Output the [x, y] coordinate of the center of the cell containing the given text.  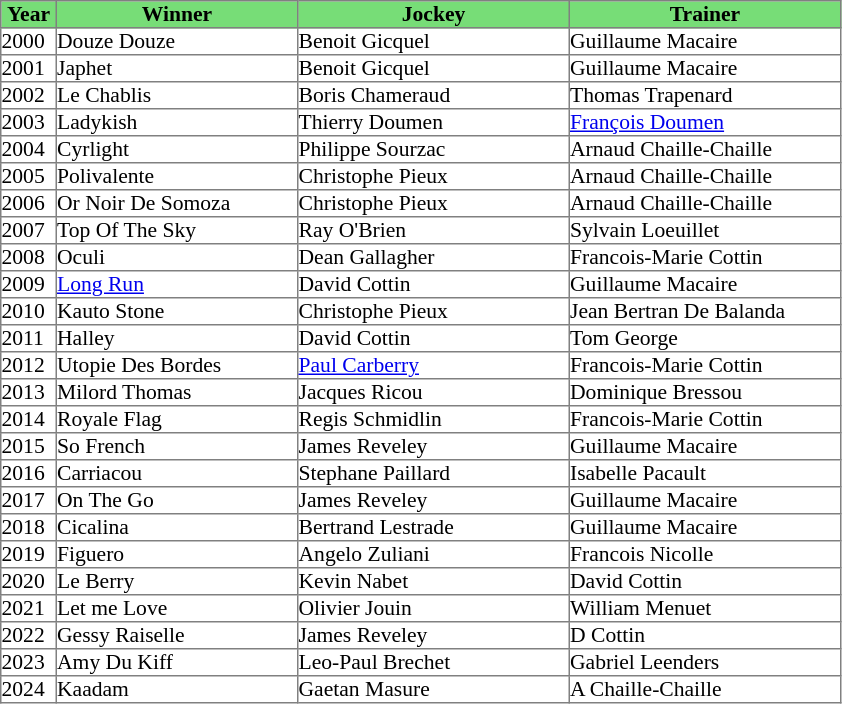
Carriacou [177, 474]
Tom George [705, 338]
Bertrand Lestrade [434, 528]
2017 [29, 500]
2008 [29, 258]
Stephane Paillard [434, 474]
Cicalina [177, 528]
Francois Nicolle [705, 554]
Top Of The Sky [177, 230]
Ladykish [177, 122]
2006 [29, 204]
Gessy Raiselle [177, 636]
Gaetan Masure [434, 690]
Sylvain Loeuillet [705, 230]
Dominique Bressou [705, 392]
Leo-Paul Brechet [434, 662]
François Doumen [705, 122]
Dean Gallagher [434, 258]
Amy Du Kiff [177, 662]
Oculi [177, 258]
2005 [29, 176]
Le Berry [177, 582]
2015 [29, 446]
2009 [29, 284]
Boris Chameraud [434, 96]
Kaadam [177, 690]
William Menuet [705, 608]
Utopie Des Bordes [177, 366]
2000 [29, 42]
Thierry Doumen [434, 122]
2020 [29, 582]
Let me Love [177, 608]
2014 [29, 420]
Cyrlight [177, 150]
2019 [29, 554]
2011 [29, 338]
2001 [29, 68]
Isabelle Pacault [705, 474]
2013 [29, 392]
Milord Thomas [177, 392]
Paul Carberry [434, 366]
2022 [29, 636]
Olivier Jouin [434, 608]
Jacques Ricou [434, 392]
Trainer [705, 14]
2012 [29, 366]
2002 [29, 96]
Figuero [177, 554]
Douze Douze [177, 42]
Regis Schmidlin [434, 420]
2021 [29, 608]
Thomas Trapenard [705, 96]
2004 [29, 150]
D Cottin [705, 636]
2024 [29, 690]
Halley [177, 338]
2018 [29, 528]
2003 [29, 122]
Kevin Nabet [434, 582]
Ray O'Brien [434, 230]
2016 [29, 474]
Royale Flag [177, 420]
Year [29, 14]
2023 [29, 662]
Long Run [177, 284]
Kauto Stone [177, 312]
Or Noir De Somoza [177, 204]
Angelo Zuliani [434, 554]
2010 [29, 312]
Jockey [434, 14]
On The Go [177, 500]
Jean Bertran De Balanda [705, 312]
Philippe Sourzac [434, 150]
Gabriel Leenders [705, 662]
Le Chablis [177, 96]
Japhet [177, 68]
Winner [177, 14]
Polivalente [177, 176]
A Chaille-Chaille [705, 690]
2007 [29, 230]
So French [177, 446]
